Return [X, Y] of the center of cell containing provided text 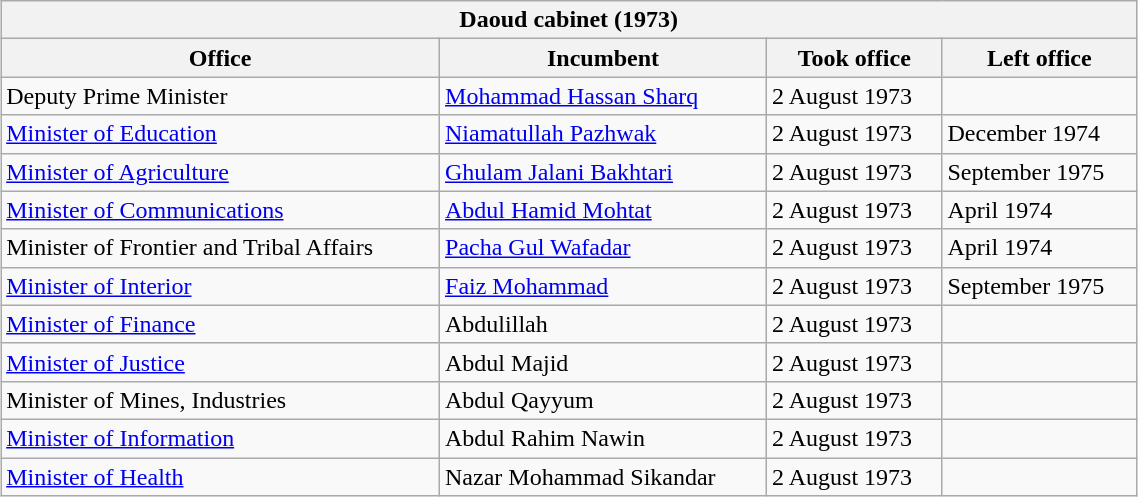
Took office [854, 58]
Minister of Mines, Industries [220, 400]
Ghulam Jalani Bakhtari [604, 172]
Minister of Education [220, 134]
Niamatullah Pazhwak [604, 134]
Minister of Frontier and Tribal Affairs [220, 248]
Incumbent [604, 58]
Abdul Qayyum [604, 400]
Office [220, 58]
Minister of Interior [220, 286]
December 1974 [1040, 134]
Minister of Justice [220, 362]
Left office [1040, 58]
Minister of Communications [220, 210]
Deputy Prime Minister [220, 96]
Minister of Health [220, 477]
Pacha Gul Wafadar [604, 248]
Minister of Information [220, 438]
Minister of Agriculture [220, 172]
Abdul Majid [604, 362]
Mohammad Hassan Sharq [604, 96]
Nazar Mohammad Sikandar [604, 477]
Faiz Mohammad [604, 286]
Abdul Rahim Nawin [604, 438]
Abdulillah [604, 324]
Abdul Hamid Mohtat [604, 210]
Daoud cabinet (1973) [569, 20]
Minister of Finance [220, 324]
